Determine the (X, Y) coordinate at the center of the cell enclosing the given text.  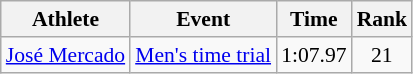
Rank (382, 19)
José Mercado (66, 55)
1:07.97 (314, 55)
Time (314, 19)
Men's time trial (203, 55)
Athlete (66, 19)
21 (382, 55)
Event (203, 19)
